Find where the given text appears and provide that cell's center as [x, y] coordinate. 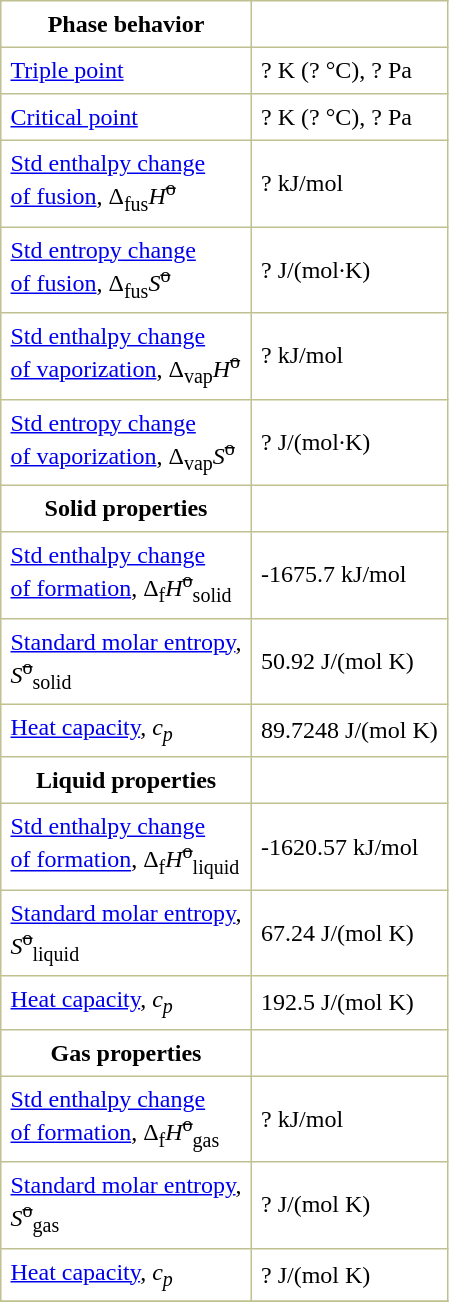
Triple point [126, 70]
Critical point [126, 117]
50.92 J/(mol K) [349, 661]
Standard molar entropy,Sogas [126, 1205]
67.24 J/(mol K) [349, 933]
Std enthalpy changeof formation, ΔfHosolid [126, 575]
Std enthalpy changeof vaporization, ΔvapHo [126, 356]
Std enthalpy changeof fusion, ΔfusHo [126, 183]
Liquid properties [126, 780]
89.7248 J/(mol K) [349, 730]
Std enthalpy changeof formation, ΔfHoliquid [126, 847]
-1620.57 kJ/mol [349, 847]
Std entropy changeof vaporization, ΔvapSo [126, 442]
Standard molar entropy,Soliquid [126, 933]
192.5 J/(mol K) [349, 1002]
Phase behavior [126, 24]
-1675.7 kJ/mol [349, 575]
Standard molar entropy,Sosolid [126, 661]
Gas properties [126, 1052]
Std entropy changeof fusion, ΔfusSo [126, 270]
Solid properties [126, 508]
Std enthalpy changeof formation, ΔfHogas [126, 1119]
